Detect which cell encompasses the target text, then output its [X, Y] center coordinate. 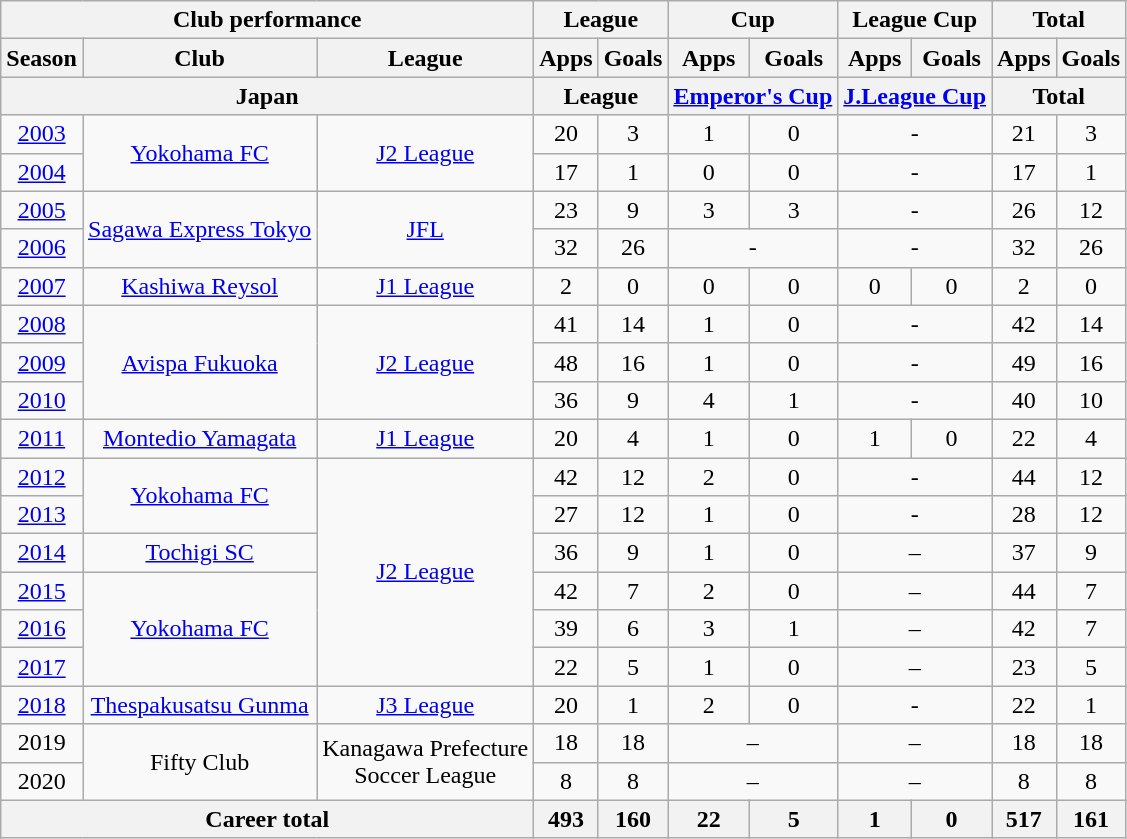
39 [566, 629]
Career total [268, 819]
JFL [426, 229]
Club performance [268, 20]
Japan [268, 96]
League Cup [915, 20]
161 [1091, 819]
2011 [42, 438]
Fifty Club [199, 762]
48 [566, 362]
Season [42, 58]
2009 [42, 362]
Cup [753, 20]
2006 [42, 248]
2007 [42, 286]
2013 [42, 515]
2019 [42, 743]
2016 [42, 629]
2014 [42, 553]
28 [1024, 515]
6 [633, 629]
Emperor's Cup [753, 96]
2010 [42, 400]
37 [1024, 553]
Thespakusatsu Gunma [199, 705]
10 [1091, 400]
Sagawa Express Tokyo [199, 229]
Tochigi SC [199, 553]
2018 [42, 705]
27 [566, 515]
493 [566, 819]
2020 [42, 781]
2008 [42, 324]
2003 [42, 134]
J.League Cup [915, 96]
2012 [42, 477]
J3 League [426, 705]
2004 [42, 172]
21 [1024, 134]
Kashiwa Reysol [199, 286]
Club [199, 58]
Avispa Fukuoka [199, 362]
41 [566, 324]
40 [1024, 400]
2005 [42, 210]
160 [633, 819]
Montedio Yamagata [199, 438]
49 [1024, 362]
2015 [42, 591]
Kanagawa PrefectureSoccer League [426, 762]
2017 [42, 667]
517 [1024, 819]
